Detect which cell encompasses the target text, then output its [x, y] center coordinate. 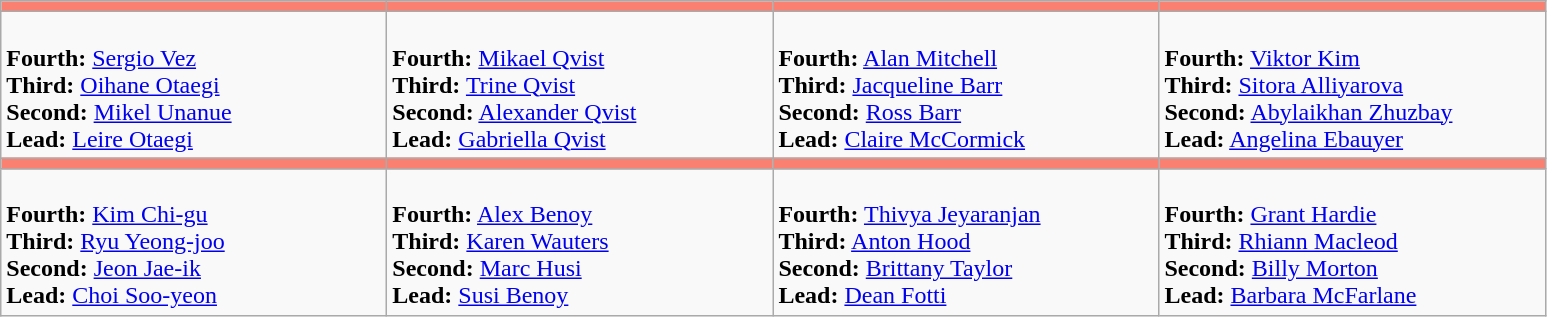
Fourth: Viktor Kim Third: Sitora Alliyarova Second: Abylaikhan Zhuzbay Lead: Angelina Ebauyer [1352, 85]
Fourth: Kim Chi-gu Third: Ryu Yeong-joo Second: Jeon Jae-ik Lead: Choi Soo-yeon [194, 242]
Fourth: Alan Mitchell Third: Jacqueline Barr Second: Ross Barr Lead: Claire McCormick [966, 85]
Fourth: Alex Benoy Third: Karen Wauters Second: Marc Husi Lead: Susi Benoy [580, 242]
Fourth: Mikael Qvist Third: Trine Qvist Second: Alexander Qvist Lead: Gabriella Qvist [580, 85]
Fourth: Thivya Jeyaranjan Third: Anton Hood Second: Brittany Taylor Lead: Dean Fotti [966, 242]
Fourth: Grant Hardie Third: Rhiann Macleod Second: Billy Morton Lead: Barbara McFarlane [1352, 242]
Fourth: Sergio Vez Third: Oihane Otaegi Second: Mikel Unanue Lead: Leire Otaegi [194, 85]
